Provide the (X, Y) coordinate of the cell's center where the given text is located.  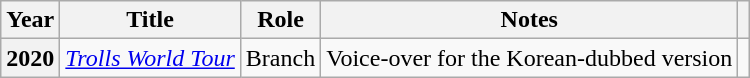
Role (280, 20)
Branch (280, 58)
Title (150, 20)
Notes (530, 20)
Voice-over for the Korean-dubbed version (530, 58)
Year (30, 20)
2020 (30, 58)
Trolls World Tour (150, 58)
